Detect which cell encompasses the target text, then output its [x, y] center coordinate. 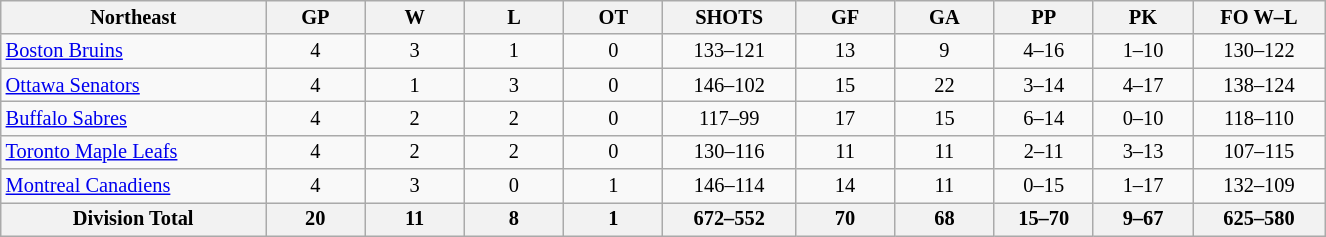
1–17 [1142, 186]
Ottawa Senators [134, 85]
4–17 [1142, 85]
133–121 [729, 51]
2–11 [1044, 152]
20 [316, 219]
SHOTS [729, 17]
9 [944, 51]
GA [944, 17]
107–115 [1260, 152]
22 [944, 85]
Toronto Maple Leafs [134, 152]
132–109 [1260, 186]
146–114 [729, 186]
3–13 [1142, 152]
0–10 [1142, 118]
0–15 [1044, 186]
70 [844, 219]
146–102 [729, 85]
GP [316, 17]
Northeast [134, 17]
17 [844, 118]
13 [844, 51]
Buffalo Sabres [134, 118]
Boston Bruins [134, 51]
138–124 [1260, 85]
1–10 [1142, 51]
625–580 [1260, 219]
8 [514, 219]
130–116 [729, 152]
Division Total [134, 219]
68 [944, 219]
6–14 [1044, 118]
117–99 [729, 118]
118–110 [1260, 118]
14 [844, 186]
PK [1142, 17]
L [514, 17]
4–16 [1044, 51]
672–552 [729, 219]
130–122 [1260, 51]
3–14 [1044, 85]
Montreal Canadiens [134, 186]
9–67 [1142, 219]
FO W–L [1260, 17]
15–70 [1044, 219]
PP [1044, 17]
W [414, 17]
GF [844, 17]
OT [614, 17]
